Scan for the cell matching the given text and deliver its [X, Y] coordinate at center. 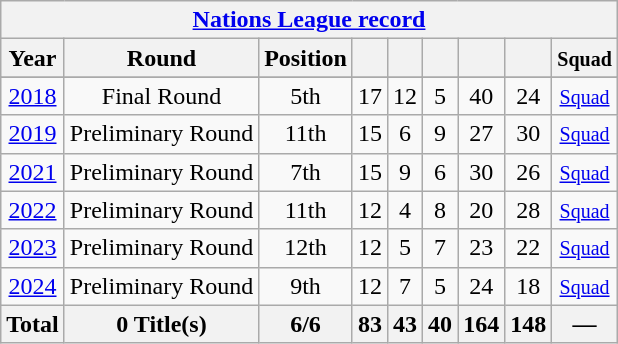
— [585, 324]
4 [404, 210]
28 [528, 210]
43 [404, 324]
2023 [33, 248]
2022 [33, 210]
Final Round [161, 96]
23 [482, 248]
2021 [33, 172]
7th [306, 172]
83 [370, 324]
164 [482, 324]
6/6 [306, 324]
22 [528, 248]
2024 [33, 286]
8 [440, 210]
17 [370, 96]
9th [306, 286]
5th [306, 96]
20 [482, 210]
Nations League record [310, 20]
Total [33, 324]
2019 [33, 134]
Round [161, 58]
Position [306, 58]
18 [528, 286]
12th [306, 248]
27 [482, 134]
2018 [33, 96]
26 [528, 172]
Year [33, 58]
0 Title(s) [161, 324]
148 [528, 324]
